Capture the cell that displays the provided text and extract its [X, Y] central coordinate. 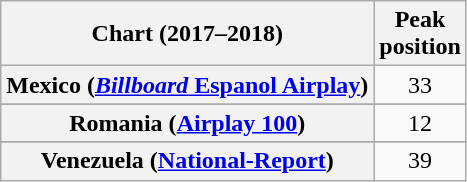
Mexico (Billboard Espanol Airplay) [188, 85]
39 [420, 161]
12 [420, 123]
Venezuela (National-Report) [188, 161]
Romania (Airplay 100) [188, 123]
Chart (2017–2018) [188, 34]
33 [420, 85]
Peak position [420, 34]
